Determine the [x, y] coordinate at the center of the cell enclosing the given text.  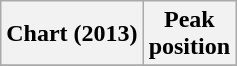
Peakposition [189, 34]
Chart (2013) [72, 34]
